Find where the given text appears and provide that cell's center as (x, y) coordinate. 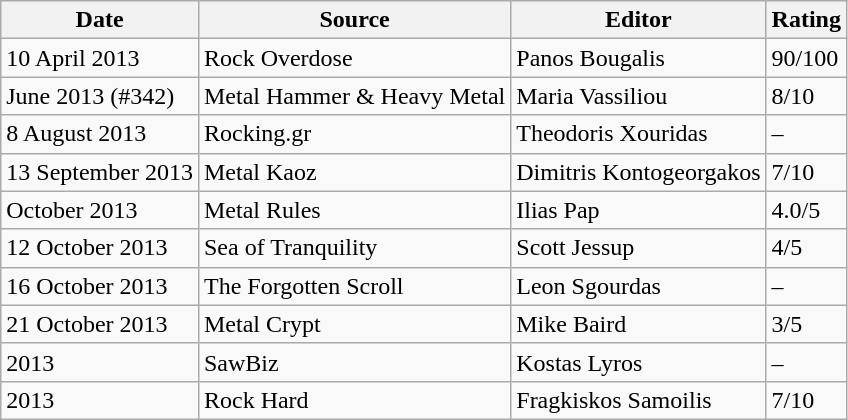
Metal Crypt (354, 324)
Scott Jessup (638, 248)
Editor (638, 20)
90/100 (806, 58)
Ilias Pap (638, 210)
SawBiz (354, 362)
Dimitris Kontogeorgakos (638, 172)
4.0/5 (806, 210)
Metal Kaoz (354, 172)
8 August 2013 (100, 134)
Rock Overdose (354, 58)
June 2013 (#342) (100, 96)
4/5 (806, 248)
Kostas Lyros (638, 362)
Source (354, 20)
13 September 2013 (100, 172)
Maria Vassiliou (638, 96)
10 April 2013 (100, 58)
Metal Rules (354, 210)
Theodoris Xouridas (638, 134)
Date (100, 20)
16 October 2013 (100, 286)
3/5 (806, 324)
Rock Hard (354, 400)
21 October 2013 (100, 324)
The Forgotten Scroll (354, 286)
12 October 2013 (100, 248)
Leon Sgourdas (638, 286)
October 2013 (100, 210)
Sea of Tranquility (354, 248)
Fragkiskos Samoilis (638, 400)
Metal Hammer & Heavy Metal (354, 96)
Rating (806, 20)
Rocking.gr (354, 134)
8/10 (806, 96)
Mike Baird (638, 324)
Panos Bougalis (638, 58)
